Provide the [X, Y] coordinate of the cell's center where the given text is located.  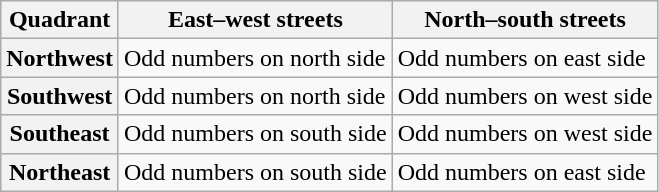
Northeast [60, 172]
East–west streets [255, 20]
Southeast [60, 134]
North–south streets [525, 20]
Quadrant [60, 20]
Southwest [60, 96]
Northwest [60, 58]
